For the text-containing cell, return its midpoint in (x, y) coordinate format. 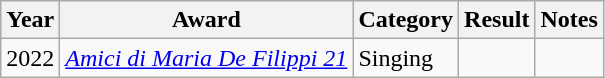
Singing (406, 58)
Result (497, 20)
2022 (30, 58)
Notes (569, 20)
Award (206, 20)
Category (406, 20)
Amici di Maria De Filippi 21 (206, 58)
Year (30, 20)
